Extract the [X, Y] coordinate from the center of the cell holding the provided text.  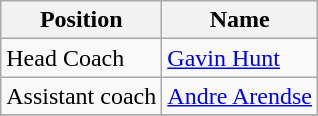
Andre Arendse [240, 96]
Head Coach [82, 58]
Gavin Hunt [240, 58]
Name [240, 20]
Assistant coach [82, 96]
Position [82, 20]
